Output the (x, y) coordinate of the center of the cell containing the given text.  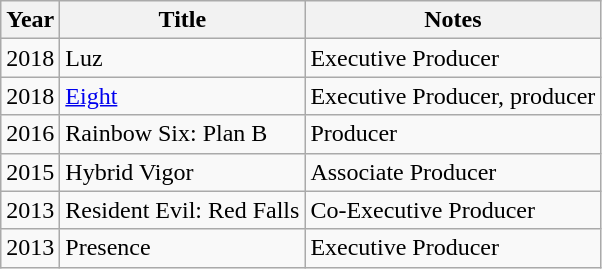
Presence (182, 248)
Rainbow Six: Plan B (182, 134)
Notes (453, 20)
Co-Executive Producer (453, 210)
2015 (30, 172)
Eight (182, 96)
Year (30, 20)
Title (182, 20)
Resident Evil: Red Falls (182, 210)
Executive Producer, producer (453, 96)
Hybrid Vigor (182, 172)
2016 (30, 134)
Producer (453, 134)
Associate Producer (453, 172)
Luz (182, 58)
